Pinpoint the cell where the given text exists, returning its [x, y] midpoint coordinate. 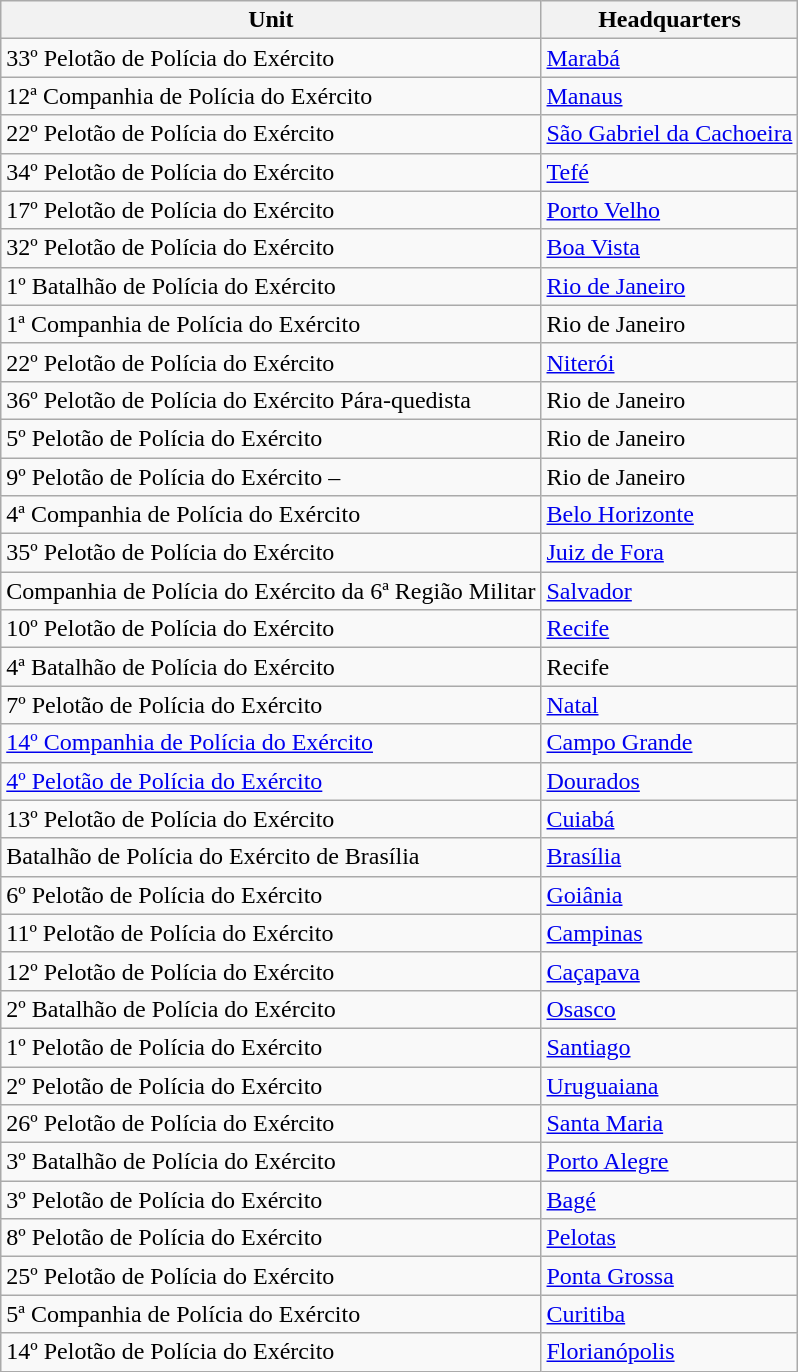
2º Pelotão de Polícia do Exército [271, 1085]
1ª Companhia de Polícia do Exército [271, 324]
Campo Grande [670, 743]
25º Pelotão de Polícia do Exército [271, 1276]
13º Pelotão de Polícia do Exército [271, 819]
34º Pelotão de Polícia do Exército [271, 172]
17º Pelotão de Polícia do Exército [271, 210]
3º Pelotão de Polícia do Exército [271, 1200]
Brasília [670, 857]
5º Pelotão de Polícia do Exército [271, 438]
26º Pelotão de Polícia do Exército [271, 1124]
9º Pelotão de Polícia do Exército – [271, 477]
Porto Alegre [670, 1162]
Headquarters [670, 20]
2º Batalhão de Polícia do Exército [271, 1009]
11º Pelotão de Polícia do Exército [271, 933]
Curitiba [670, 1314]
36º Pelotão de Polícia do Exército Pára-quedista [271, 400]
Pelotas [670, 1238]
Boa Vista [670, 248]
Campinas [670, 933]
14º Pelotão de Polícia do Exército [271, 1352]
6º Pelotão de Polícia do Exército [271, 895]
7º Pelotão de Polícia do Exército [271, 705]
Uruguaiana [670, 1085]
12ª Companhia de Polícia do Exército [271, 96]
32º Pelotão de Polícia do Exército [271, 248]
1º Pelotão de Polícia do Exército [271, 1047]
Juiz de Fora [670, 553]
12º Pelotão de Polícia do Exército [271, 971]
Cuiabá [670, 819]
Niterói [670, 362]
Santa Maria [670, 1124]
1º Batalhão de Polícia do Exército [271, 286]
São Gabriel da Cachoeira [670, 134]
Natal [670, 705]
Tefé [670, 172]
Manaus [670, 96]
Belo Horizonte [670, 515]
Santiago [670, 1047]
Caçapava [670, 971]
4º Pelotão de Polícia do Exército [271, 781]
Marabá [670, 58]
Dourados [670, 781]
Bagé [670, 1200]
Florianópolis [670, 1352]
Ponta Grossa [670, 1276]
Goiânia [670, 895]
4ª Companhia de Polícia do Exército [271, 515]
10º Pelotão de Polícia do Exército [271, 629]
Osasco [670, 1009]
Batalhão de Polícia do Exército de Brasília [271, 857]
4ª Batalhão de Polícia do Exército [271, 667]
Companhia de Polícia do Exército da 6ª Região Militar [271, 591]
3º Batalhão de Polícia do Exército [271, 1162]
14º Companhia de Polícia do Exército [271, 743]
35º Pelotão de Polícia do Exército [271, 553]
Salvador [670, 591]
8º Pelotão de Polícia do Exército [271, 1238]
5ª Companhia de Polícia do Exército [271, 1314]
Unit [271, 20]
Porto Velho [670, 210]
33º Pelotão de Polícia do Exército [271, 58]
